For the text-containing cell, return its midpoint in [X, Y] coordinate format. 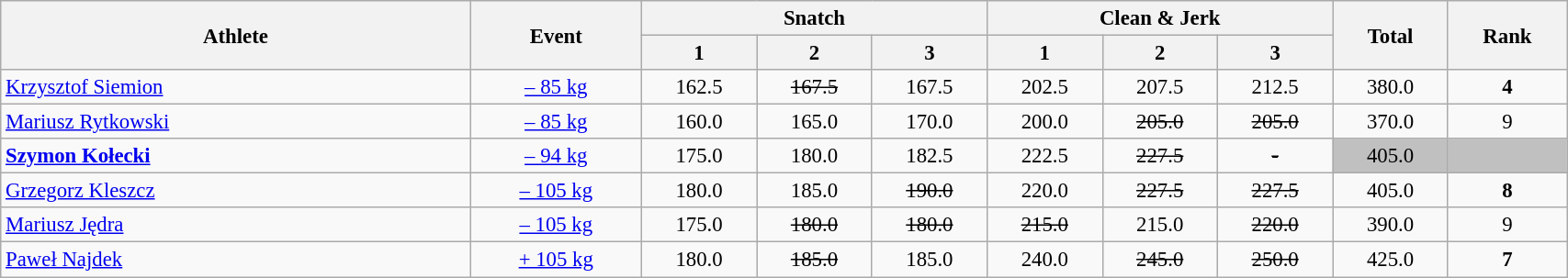
207.5 [1159, 87]
Szymon Kołecki [235, 156]
Event [556, 35]
Krzysztof Siemion [235, 87]
4 [1506, 87]
Total [1391, 35]
182.5 [930, 156]
Athlete [235, 35]
Snatch [814, 18]
212.5 [1275, 87]
190.0 [930, 191]
240.0 [1045, 260]
Paweł Najdek [235, 260]
170.0 [930, 122]
160.0 [698, 122]
425.0 [1391, 260]
222.5 [1045, 156]
200.0 [1045, 122]
245.0 [1159, 260]
390.0 [1391, 225]
Mariusz Jędra [235, 225]
Clean & Jerk [1160, 18]
370.0 [1391, 122]
202.5 [1045, 87]
- [1275, 156]
380.0 [1391, 87]
162.5 [698, 87]
– 94 kg [556, 156]
250.0 [1275, 260]
Rank [1506, 35]
165.0 [814, 122]
Grzegorz Kleszcz [235, 191]
+ 105 kg [556, 260]
Mariusz Rytkowski [235, 122]
7 [1506, 260]
8 [1506, 191]
